Find where the given text appears and provide that cell's center as [X, Y] coordinate. 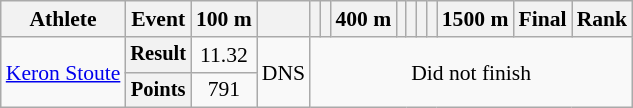
400 m [363, 19]
791 [224, 90]
100 m [224, 19]
Rank [602, 19]
DNS [284, 72]
Did not finish [471, 72]
Final [542, 19]
Event [158, 19]
1500 m [476, 19]
Result [158, 55]
Points [158, 90]
11.32 [224, 55]
Keron Stoute [64, 72]
Athlete [64, 19]
